Search for the cell housing the specified text and yield its (x, y) center coordinate. 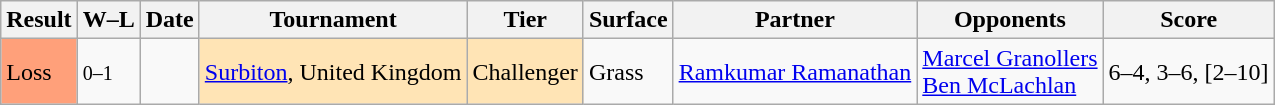
Grass (628, 72)
Opponents (1010, 20)
Marcel Granollers Ben McLachlan (1010, 72)
Ramkumar Ramanathan (795, 72)
0–1 (108, 72)
Partner (795, 20)
Challenger (525, 72)
Result (39, 20)
Tier (525, 20)
Tournament (333, 20)
Loss (39, 72)
Surbiton, United Kingdom (333, 72)
W–L (108, 20)
6–4, 3–6, [2–10] (1188, 72)
Score (1188, 20)
Date (170, 20)
Surface (628, 20)
